Identify which cell holds the provided text, then report its (X, Y) central coordinate. 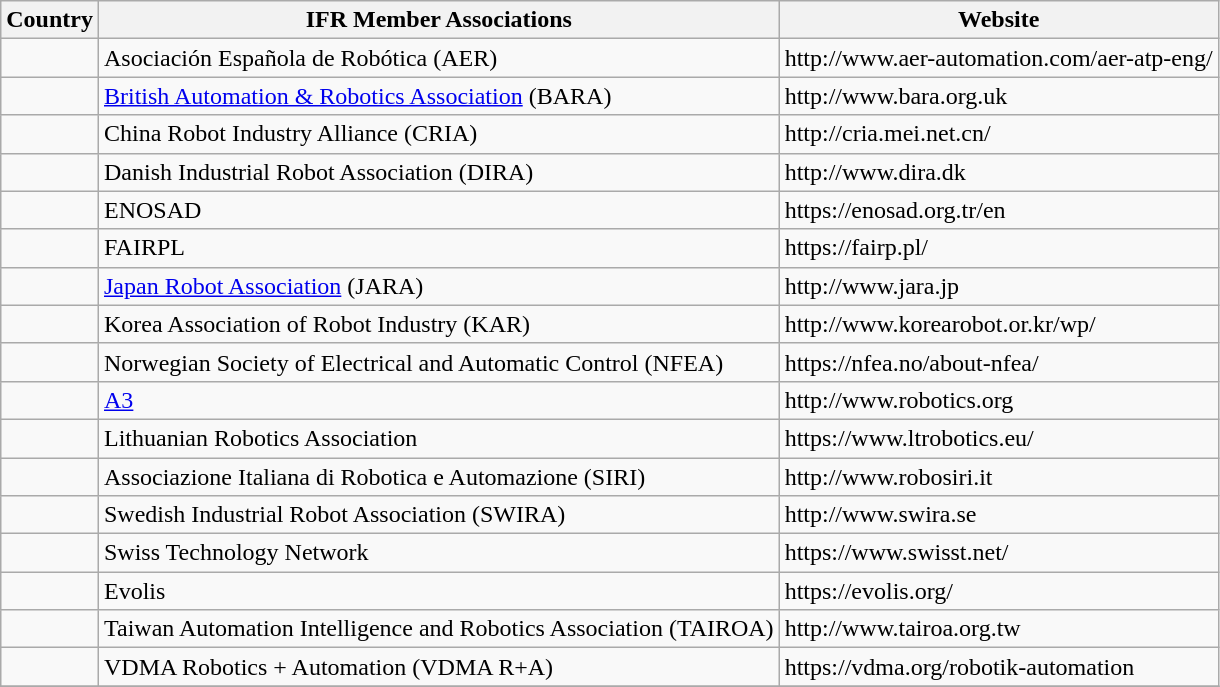
http://www.bara.org.uk (998, 96)
http://www.jara.jp (998, 286)
Lithuanian Robotics Association (438, 438)
Swedish Industrial Robot Association (SWIRA) (438, 515)
Swiss Technology Network (438, 553)
http://www.robosiri.it (998, 477)
https://www.ltrobotics.eu/ (998, 438)
https://evolis.org/ (998, 591)
http://cria.mei.net.cn/ (998, 134)
Asociación Española de Robótica (AER) (438, 58)
Associazione Italiana di Robotica e Automazione (SIRI) (438, 477)
British Automation & Robotics Association (BARA) (438, 96)
ENOSAD (438, 210)
Evolis (438, 591)
https://fairp.pl/ (998, 248)
http://www.robotics.org (998, 400)
http://www.dira.dk (998, 172)
Korea Association of Robot Industry (KAR) (438, 324)
http://www.aer-automation.com/aer-atp-eng/ (998, 58)
https://www.swisst.net/ (998, 553)
http://www.korearobot.or.kr/wp/ (998, 324)
http://www.tairoa.org.tw (998, 629)
https://enosad.org.tr/en (998, 210)
China Robot Industry Alliance (CRIA) (438, 134)
IFR Member Associations (438, 20)
Website (998, 20)
Country (50, 20)
https://vdma.org/robotik-automation (998, 667)
Taiwan Automation Intelligence and Robotics Association (TAIROA) (438, 629)
A3 (438, 400)
https://nfea.no/about-nfea/ (998, 362)
VDMA Robotics + Automation (VDMA R+A) (438, 667)
Japan Robot Association (JARA) (438, 286)
http://www.swira.se (998, 515)
FAIRPL (438, 248)
Danish Industrial Robot Association (DIRA) (438, 172)
Norwegian Society of Electrical and Automatic Control (NFEA) (438, 362)
